Return the (X, Y) coordinate for the center point of the cell that contains the specified text.  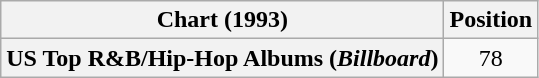
Position (491, 20)
78 (491, 58)
Chart (1993) (222, 20)
US Top R&B/Hip-Hop Albums (Billboard) (222, 58)
